Detect which cell encompasses the target text, then output its (x, y) center coordinate. 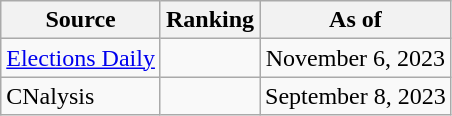
September 8, 2023 (356, 96)
Ranking (210, 20)
November 6, 2023 (356, 58)
Source (81, 20)
Elections Daily (81, 58)
CNalysis (81, 96)
As of (356, 20)
